Locate the cell with the specified text and output its [x, y] center coordinate. 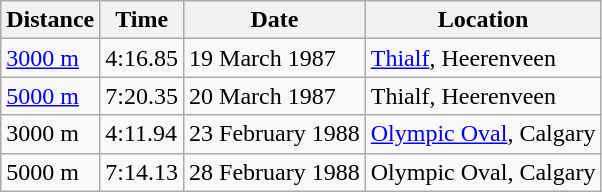
Time [142, 20]
28 February 1988 [275, 172]
7:14.13 [142, 172]
19 March 1987 [275, 58]
Distance [50, 20]
7:20.35 [142, 96]
Date [275, 20]
20 March 1987 [275, 96]
Location [483, 20]
4:11.94 [142, 134]
4:16.85 [142, 58]
23 February 1988 [275, 134]
